From the cell containing the given text, extract its center point as [X, Y] coordinate. 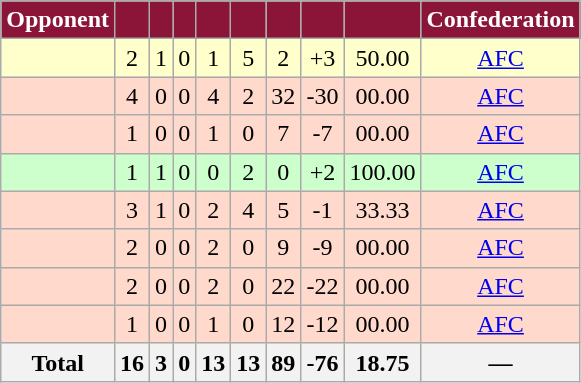
32 [284, 96]
7 [284, 134]
-30 [322, 96]
12 [284, 324]
Opponent [58, 20]
22 [284, 286]
-22 [322, 286]
18.75 [382, 362]
— [500, 362]
16 [132, 362]
-9 [322, 248]
50.00 [382, 58]
+2 [322, 172]
-1 [322, 210]
-76 [322, 362]
-7 [322, 134]
89 [284, 362]
Confederation [500, 20]
Total [58, 362]
-12 [322, 324]
33.33 [382, 210]
9 [284, 248]
+3 [322, 58]
100.00 [382, 172]
